Detect which cell encompasses the target text, then output its [x, y] center coordinate. 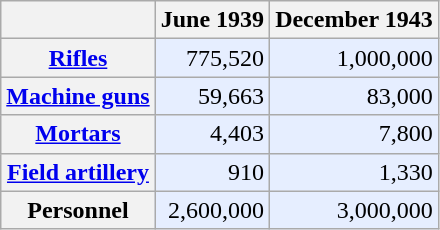
910 [212, 172]
2,600,000 [212, 210]
83,000 [354, 96]
4,403 [212, 134]
Machine guns [78, 96]
3,000,000 [354, 210]
December 1943 [354, 20]
Field artillery [78, 172]
1,000,000 [354, 58]
Rifles [78, 58]
7,800 [354, 134]
1,330 [354, 172]
775,520 [212, 58]
June 1939 [212, 20]
Personnel [78, 210]
59,663 [212, 96]
Mortars [78, 134]
